Detect which cell encompasses the target text, then output its [x, y] center coordinate. 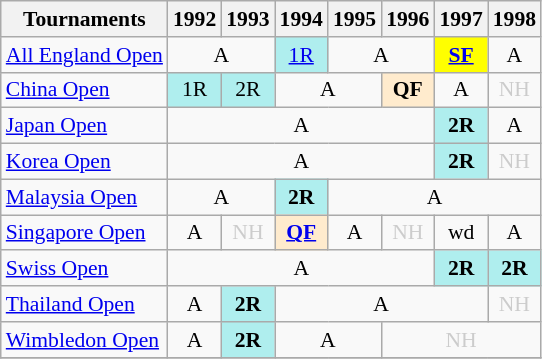
All England Open [84, 55]
Swiss Open [84, 269]
Wimbledon Open [84, 340]
Malaysia Open [84, 197]
1998 [514, 19]
1997 [460, 19]
1996 [408, 19]
wd [460, 233]
Korea Open [84, 162]
Singapore Open [84, 233]
1993 [248, 19]
Tournaments [84, 19]
Thailand Open [84, 304]
SF [460, 55]
1995 [354, 19]
1994 [302, 19]
1992 [194, 19]
Japan Open [84, 126]
China Open [84, 90]
